Determine the [x, y] coordinate at the center of the cell enclosing the given text.  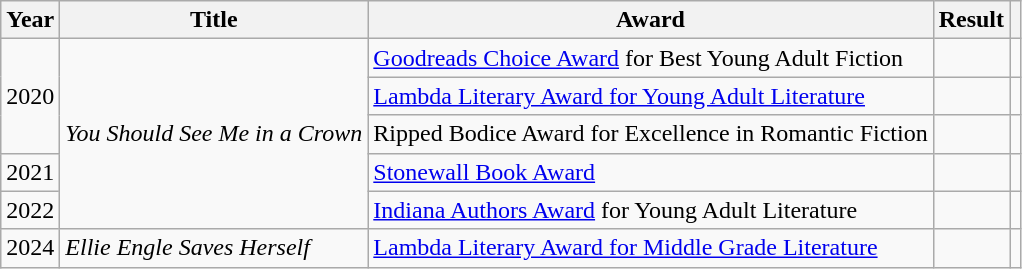
Ellie Engle Saves Herself [214, 248]
2021 [30, 172]
Lambda Literary Award for Young Adult Literature [650, 96]
Goodreads Choice Award for Best Young Adult Fiction [650, 58]
Title [214, 20]
Year [30, 20]
Ripped Bodice Award for Excellence in Romantic Fiction [650, 134]
Award [650, 20]
Indiana Authors Award for Young Adult Literature [650, 210]
2024 [30, 248]
2022 [30, 210]
You Should See Me in a Crown [214, 134]
Lambda Literary Award for Middle Grade Literature [650, 248]
2020 [30, 96]
Result [971, 20]
Stonewall Book Award [650, 172]
